Scan for the cell matching the given text and deliver its [x, y] coordinate at center. 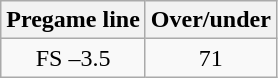
Pregame line [74, 20]
71 [210, 58]
FS –3.5 [74, 58]
Over/under [210, 20]
